Detect which cell encompasses the target text, then output its [X, Y] center coordinate. 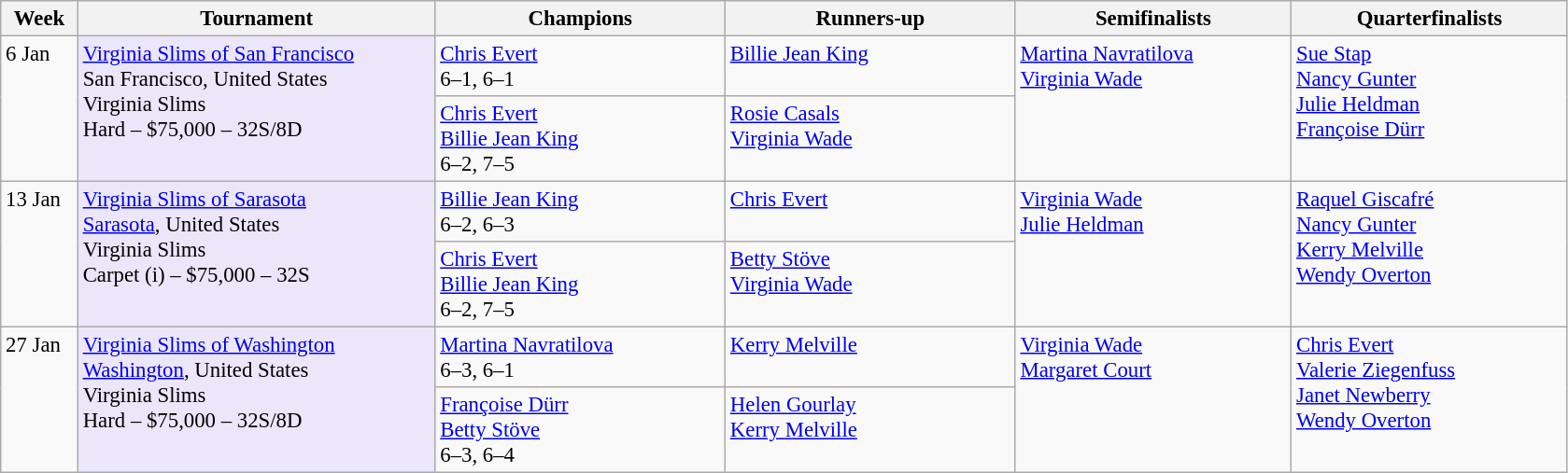
Champions [581, 19]
Billie Jean King6–2, 6–3 [581, 213]
Billie Jean King [870, 67]
Virginia Wade Julie Heldman [1153, 255]
Kerry Melville [870, 358]
Sue Stap Nancy Gunter Julie Heldman Françoise Dürr [1430, 109]
Virginia Slims of San Francisco San Francisco, United StatesVirginia SlimsHard – $75,000 – 32S/8D [256, 109]
Chris Evert Valerie Ziegenfuss Janet Newberry Wendy Overton [1430, 400]
6 Jan [39, 109]
Quarterfinalists [1430, 19]
Martina Navratilova6–3, 6–1 [581, 358]
Tournament [256, 19]
27 Jan [39, 400]
Virginia Slims of Washington Washington, United StatesVirginia SlimsHard – $75,000 – 32S/8D [256, 400]
Rosie Casals Virginia Wade [870, 139]
Raquel Giscafré Nancy Gunter Kerry Melville Wendy Overton [1430, 255]
13 Jan [39, 255]
Chris Evert [870, 213]
Semifinalists [1153, 19]
Week [39, 19]
Runners-up [870, 19]
Virginia Wade Margaret Court [1153, 400]
Betty Stöve Virginia Wade [870, 285]
Martina Navratilova Virginia Wade [1153, 109]
Chris Evert6–1, 6–1 [581, 67]
Virginia Slims of Sarasota Sarasota, United StatesVirginia SlimsCarpet (i) – $75,000 – 32S [256, 255]
